Identify which cell holds the provided text, then report its (x, y) central coordinate. 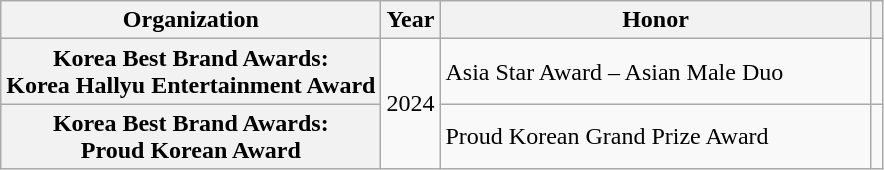
Year (410, 20)
Proud Korean Grand Prize Award (656, 136)
Korea Best Brand Awards:Proud Korean Award (191, 136)
Korea Best Brand Awards:Korea Hallyu Entertainment Award (191, 72)
Organization (191, 20)
Asia Star Award – Asian Male Duo (656, 72)
2024 (410, 104)
Honor (656, 20)
